Return (X, Y) of the center of cell containing provided text 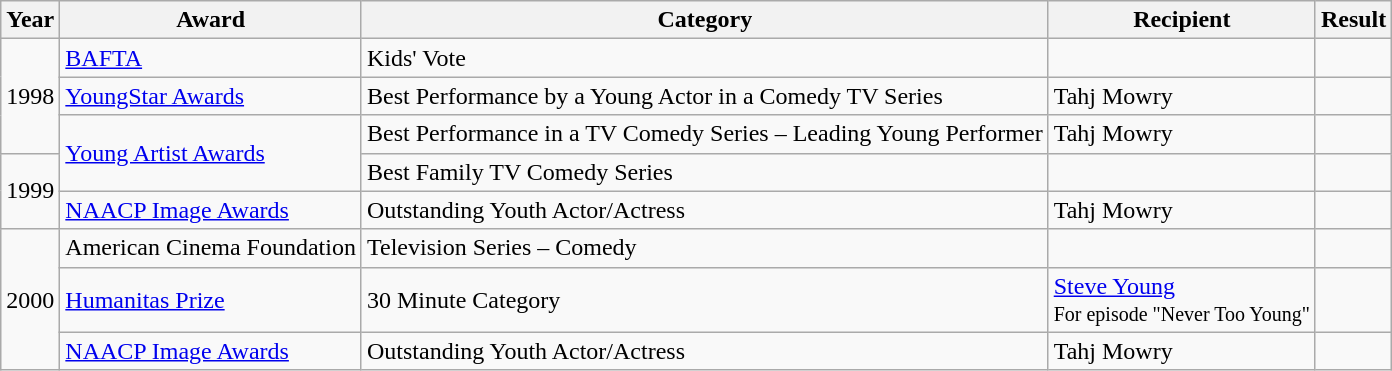
Best Family TV Comedy Series (704, 172)
BAFTA (211, 58)
YoungStar Awards (211, 96)
1998 (30, 96)
Award (211, 20)
30 Minute Category (704, 300)
Best Performance in a TV Comedy Series – Leading Young Performer (704, 134)
Best Performance by a Young Actor in a Comedy TV Series (704, 96)
Humanitas Prize (211, 300)
2000 (30, 300)
Year (30, 20)
Steve YoungFor episode "Never Too Young" (1182, 300)
1999 (30, 191)
Young Artist Awards (211, 153)
Kids' Vote (704, 58)
Recipient (1182, 20)
Television Series – Comedy (704, 248)
Category (704, 20)
Result (1353, 20)
American Cinema Foundation (211, 248)
